Pinpoint the cell where the given text exists, returning its (x, y) midpoint coordinate. 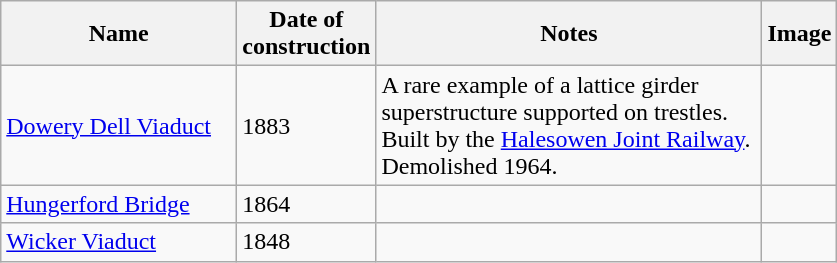
1864 (306, 204)
Date ofconstruction (306, 34)
Image (800, 34)
1883 (306, 126)
Wicker Viaduct (119, 242)
Dowery Dell Viaduct (119, 126)
Hungerford Bridge (119, 204)
A rare example of a lattice girder superstructure supported on trestles. Built by the Halesowen Joint Railway. Demolished 1964. (569, 126)
1848 (306, 242)
Name (119, 34)
Notes (569, 34)
